Capture the cell that displays the provided text and extract its [x, y] central coordinate. 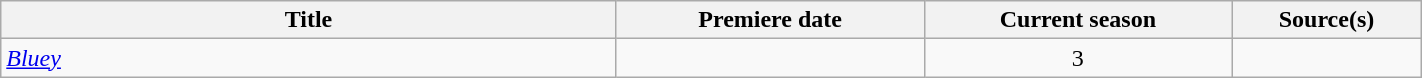
Bluey [309, 58]
3 [1078, 58]
Premiere date [770, 20]
Source(s) [1327, 20]
Current season [1078, 20]
Title [309, 20]
